Determine the (X, Y) coordinate at the center of the cell enclosing the given text.  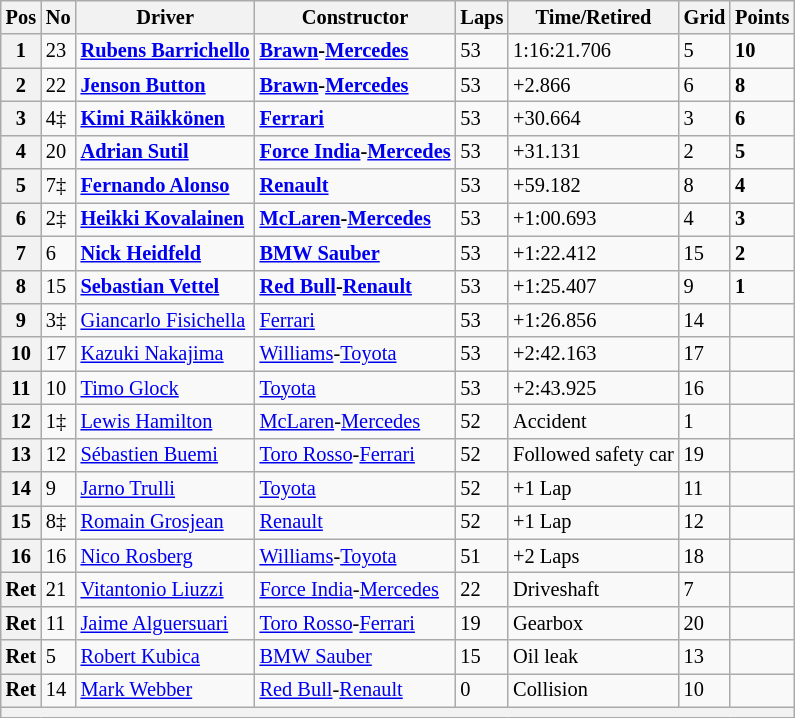
18 (705, 556)
+2.866 (593, 85)
Pos (21, 17)
7‡ (58, 186)
Heikki Kovalainen (166, 219)
+2 Laps (593, 556)
Sebastian Vettel (166, 287)
3‡ (58, 320)
Adrian Sutil (166, 152)
Laps (482, 17)
Jaime Alguersuari (166, 623)
+2:42.163 (593, 354)
Fernando Alonso (166, 186)
8‡ (58, 522)
Oil leak (593, 657)
Mark Webber (166, 690)
Points (762, 17)
+2:43.925 (593, 388)
+1:26.856 (593, 320)
Time/Retired (593, 17)
+31.131 (593, 152)
51 (482, 556)
+1:25.407 (593, 287)
Followed safety car (593, 455)
Constructor (356, 17)
23 (58, 51)
21 (58, 589)
Giancarlo Fisichella (166, 320)
Timo Glock (166, 388)
0 (482, 690)
Kazuki Nakajima (166, 354)
Vitantonio Liuzzi (166, 589)
2‡ (58, 219)
Nick Heidfeld (166, 253)
Romain Grosjean (166, 522)
Rubens Barrichello (166, 51)
+1:00.693 (593, 219)
Jenson Button (166, 85)
Driver (166, 17)
+59.182 (593, 186)
Lewis Hamilton (166, 421)
+30.664 (593, 118)
Robert Kubica (166, 657)
4‡ (58, 118)
Driveshaft (593, 589)
Nico Rosberg (166, 556)
Grid (705, 17)
Kimi Räikkönen (166, 118)
Sébastien Buemi (166, 455)
1‡ (58, 421)
Accident (593, 421)
Gearbox (593, 623)
Collision (593, 690)
No (58, 17)
1:16:21.706 (593, 51)
+1:22.412 (593, 253)
Jarno Trulli (166, 489)
